From the cell containing the given text, extract its center point as [X, Y] coordinate. 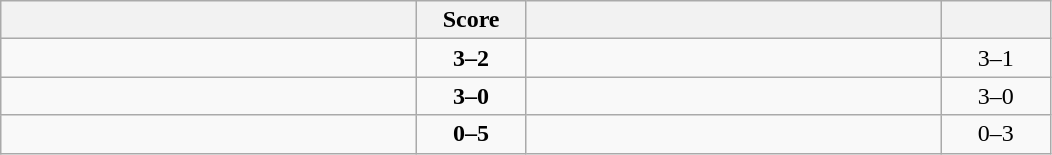
3–2 [472, 58]
0–3 [996, 134]
0–5 [472, 134]
Score [472, 20]
3–1 [996, 58]
